Scan for the cell matching the given text and deliver its (X, Y) coordinate at center. 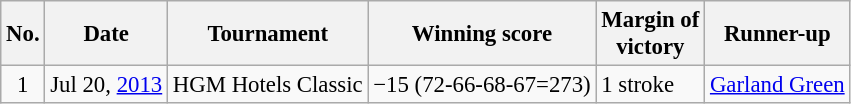
1 (23, 85)
HGM Hotels Classic (268, 85)
−15 (72-66-68-67=273) (482, 85)
No. (23, 34)
Tournament (268, 34)
Garland Green (778, 85)
Winning score (482, 34)
Margin ofvictory (650, 34)
1 stroke (650, 85)
Date (106, 34)
Runner-up (778, 34)
Jul 20, 2013 (106, 85)
